Scan for the cell matching the given text and deliver its (X, Y) coordinate at center. 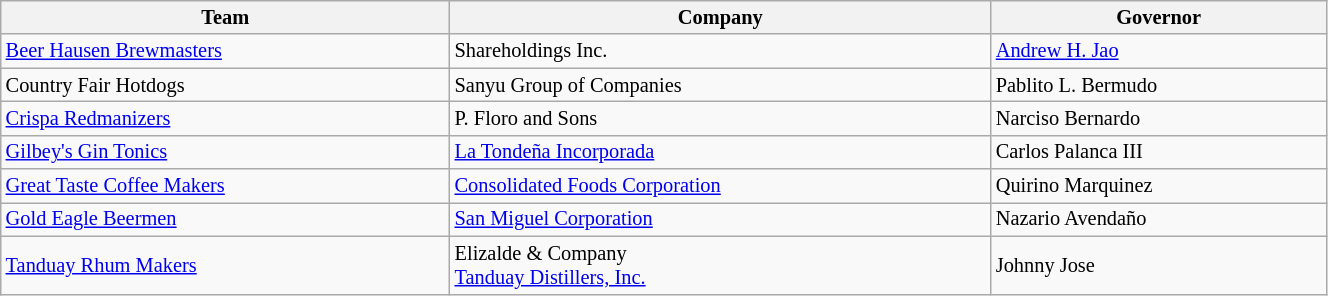
Andrew H. Jao (1159, 51)
La Tondeña Incorporada (720, 152)
Johnny Jose (1159, 265)
Crispa Redmanizers (226, 118)
Narciso Bernardo (1159, 118)
Shareholdings Inc. (720, 51)
Pablito L. Bermudo (1159, 85)
Great Taste Coffee Makers (226, 186)
Elizalde & Company Tanduay Distillers, Inc. (720, 265)
Country Fair Hotdogs (226, 85)
Quirino Marquinez (1159, 186)
Nazario Avendaño (1159, 219)
Sanyu Group of Companies (720, 85)
Tanduay Rhum Makers (226, 265)
San Miguel Corporation (720, 219)
Gilbey's Gin Tonics (226, 152)
Carlos Palanca III (1159, 152)
P. Floro and Sons (720, 118)
Governor (1159, 17)
Gold Eagle Beermen (226, 219)
Team (226, 17)
Consolidated Foods Corporation (720, 186)
Beer Hausen Brewmasters (226, 51)
Company (720, 17)
